Scan for the cell matching the given text and deliver its [X, Y] coordinate at center. 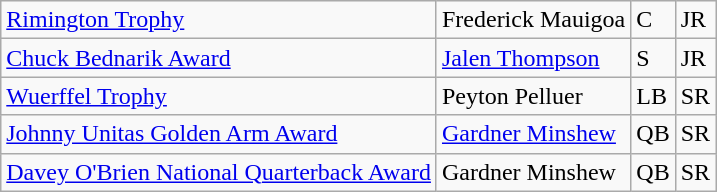
Chuck Bednarik Award [219, 58]
LB [653, 96]
Johnny Unitas Golden Arm Award [219, 134]
S [653, 58]
Davey O'Brien National Quarterback Award [219, 172]
Frederick Mauigoa [533, 20]
Wuerffel Trophy [219, 96]
Rimington Trophy [219, 20]
Jalen Thompson [533, 58]
C [653, 20]
Peyton Pelluer [533, 96]
